Determine the [x, y] coordinate at the center of the cell enclosing the given text.  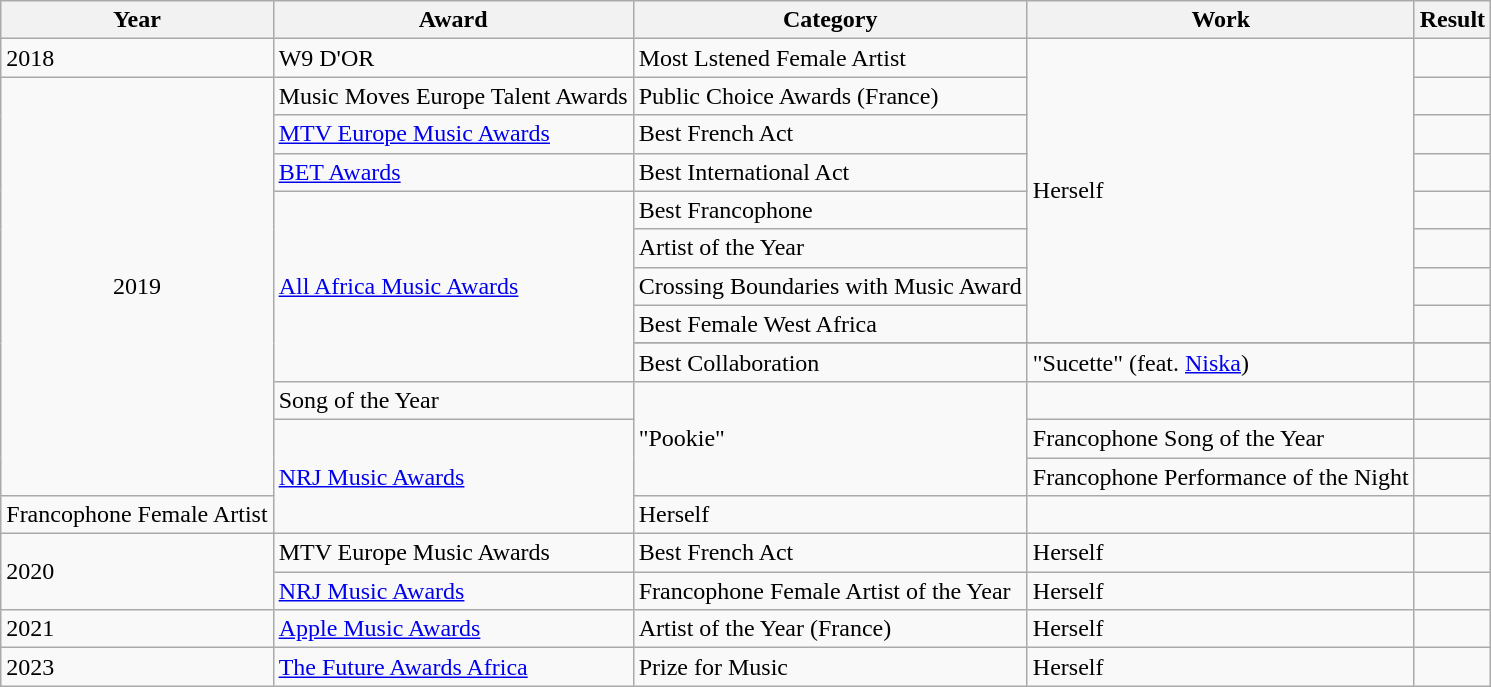
Francophone Song of the Year [1220, 438]
Award [453, 20]
Best International Act [830, 172]
Year [137, 20]
Artist of the Year [830, 248]
All Africa Music Awards [453, 286]
Best Female West Africa [830, 324]
2020 [137, 572]
"Pookie" [830, 438]
Music Moves Europe Talent Awards [453, 96]
Result [1452, 20]
Prize for Music [830, 667]
BET Awards [453, 172]
Francophone Performance of the Night [1220, 477]
2023 [137, 667]
2019 [137, 286]
Best Francophone [830, 210]
Most Lstened Female Artist [830, 58]
Best Collaboration [830, 362]
Francophone Female Artist of the Year [830, 591]
2021 [137, 629]
Category [830, 20]
Crossing Boundaries with Music Award [830, 286]
Work [1220, 20]
Public Choice Awards (France) [830, 96]
Apple Music Awards [453, 629]
2018 [137, 58]
The Future Awards Africa [453, 667]
W9 D'OR [453, 58]
"Sucette" (feat. Niska) [1220, 362]
Song of the Year [453, 400]
Artist of the Year (France) [830, 629]
Francophone Female Artist [137, 515]
